Extract the [X, Y] coordinate from the center of the cell holding the provided text.  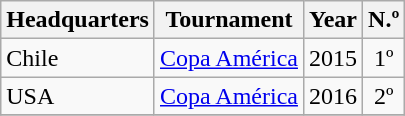
N.º [384, 20]
Tournament [228, 20]
Chile [78, 58]
Year [332, 20]
1º [384, 58]
2015 [332, 58]
2016 [332, 96]
USA [78, 96]
2º [384, 96]
Headquarters [78, 20]
